Return [X, Y] of the center of cell containing provided text 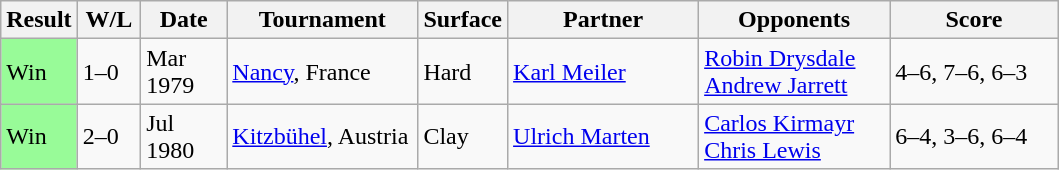
Partner [604, 20]
Clay [463, 136]
Mar 1979 [184, 72]
Carlos Kirmayr Chris Lewis [794, 136]
4–6, 7–6, 6–3 [974, 72]
W/L [109, 20]
Score [974, 20]
Ulrich Marten [604, 136]
Hard [463, 72]
Surface [463, 20]
Date [184, 20]
Tournament [322, 20]
Nancy, France [322, 72]
Jul 1980 [184, 136]
2–0 [109, 136]
Robin Drysdale Andrew Jarrett [794, 72]
Result [39, 20]
Opponents [794, 20]
Kitzbühel, Austria [322, 136]
1–0 [109, 72]
6–4, 3–6, 6–4 [974, 136]
Karl Meiler [604, 72]
